Capture the cell that displays the provided text and extract its [X, Y] central coordinate. 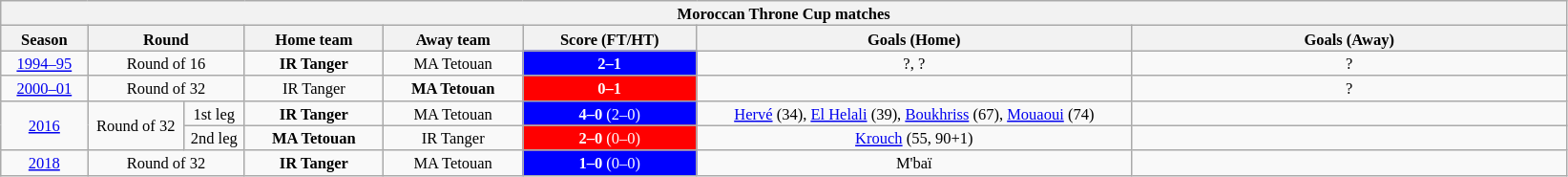
Moroccan Throne Cup matches [784, 13]
M'baï [914, 163]
2nd leg [214, 138]
1–0 (0–0) [610, 163]
Round [166, 38]
0–1 [610, 88]
4–0 (2–0) [610, 113]
1994–95 [44, 63]
2–0 (0–0) [610, 138]
Hervé (34), El Helali (39), Boukhriss (67), Mouaoui (74) [914, 113]
2–1 [610, 63]
1st leg [214, 113]
Score (FT/HT) [610, 38]
2016 [44, 125]
Round of 16 [166, 63]
Goals (Away) [1349, 38]
Away team [453, 38]
?, ? [914, 63]
Home team [314, 38]
Krouch (55, 90+1) [914, 138]
2000–01 [44, 88]
2018 [44, 163]
Season [44, 38]
Goals (Home) [914, 38]
